Capture the cell that displays the provided text and extract its (x, y) central coordinate. 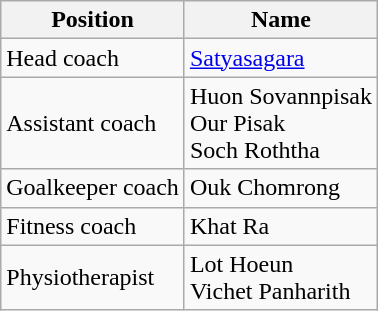
Fitness coach (93, 226)
Head coach (93, 58)
Khat Ra (280, 226)
Position (93, 20)
Name (280, 20)
Physiotherapist (93, 278)
Satyasagara (280, 58)
Lot Hoeun Vichet Panharith (280, 278)
Huon Sovannpisak Our Pisak Soch Roththa (280, 123)
Goalkeeper coach (93, 188)
Ouk Chomrong (280, 188)
Assistant coach (93, 123)
